Pinpoint the cell where the given text exists, returning its (X, Y) midpoint coordinate. 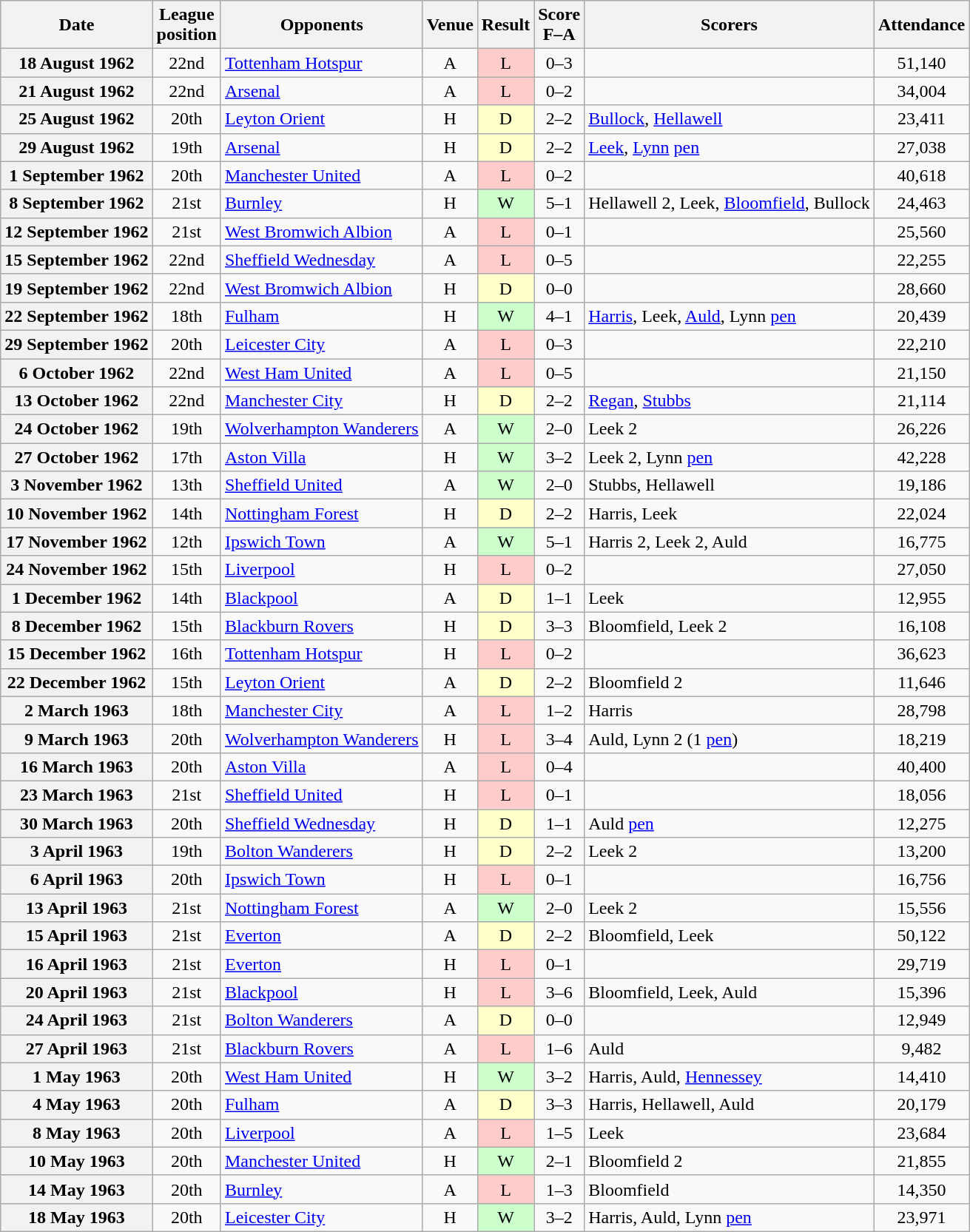
Regan, Stubbs (730, 401)
1 December 1962 (77, 598)
3–6 (559, 992)
23 March 1963 (77, 795)
Leagueposition (186, 25)
Leek, Lynn pen (730, 147)
Bloomfield, Leek (730, 936)
Scorers (730, 25)
50,122 (921, 936)
29 August 1962 (77, 147)
23,411 (921, 119)
Leek 2, Lynn pen (730, 457)
18 August 1962 (77, 63)
22,210 (921, 344)
14,410 (921, 1077)
Auld pen (730, 824)
16,775 (921, 542)
9 March 1963 (77, 738)
14 May 1963 (77, 1189)
Harris, Leek, Auld, Lynn pen (730, 316)
1 September 1962 (77, 175)
42,228 (921, 457)
Result (505, 25)
15,556 (921, 908)
23,971 (921, 1217)
22,024 (921, 514)
28,660 (921, 288)
40,400 (921, 767)
3–4 (559, 738)
10 May 1963 (77, 1161)
29,719 (921, 964)
40,618 (921, 175)
22,255 (921, 260)
20,439 (921, 316)
25,560 (921, 232)
Bloomfield, Leek 2 (730, 626)
16th (186, 654)
Auld, Lynn 2 (1 pen) (730, 738)
36,623 (921, 654)
3 April 1963 (77, 852)
8 September 1962 (77, 203)
Auld (730, 1048)
12,275 (921, 824)
Opponents (321, 25)
19,186 (921, 485)
14,350 (921, 1189)
Stubbs, Hellawell (730, 485)
24,463 (921, 203)
Bloomfield (730, 1189)
Harris, Auld, Lynn pen (730, 1217)
Harris, Auld, Hennessey (730, 1077)
21,150 (921, 372)
16 March 1963 (77, 767)
12,955 (921, 598)
15 December 1962 (77, 654)
15 September 1962 (77, 260)
24 November 1962 (77, 570)
19 September 1962 (77, 288)
27,038 (921, 147)
23,684 (921, 1133)
21,855 (921, 1161)
18,219 (921, 738)
Harris (730, 710)
25 August 1962 (77, 119)
27,050 (921, 570)
15 April 1963 (77, 936)
ScoreF–A (559, 25)
17th (186, 457)
Venue (450, 25)
17 November 1962 (77, 542)
28,798 (921, 710)
29 September 1962 (77, 344)
30 March 1963 (77, 824)
4–1 (559, 316)
18,056 (921, 795)
22 September 1962 (77, 316)
11,646 (921, 682)
10 November 1962 (77, 514)
13th (186, 485)
Harris, Leek (730, 514)
6 April 1963 (77, 880)
Harris 2, Leek 2, Auld (730, 542)
0–4 (559, 767)
22 December 1962 (77, 682)
2–1 (559, 1161)
26,226 (921, 429)
8 May 1963 (77, 1133)
2 March 1963 (77, 710)
27 October 1962 (77, 457)
16,756 (921, 880)
12,949 (921, 1020)
21 August 1962 (77, 91)
Harris, Hellawell, Auld (730, 1105)
16,108 (921, 626)
13 October 1962 (77, 401)
16 April 1963 (77, 964)
1–6 (559, 1048)
12 September 1962 (77, 232)
13 April 1963 (77, 908)
4 May 1963 (77, 1105)
51,140 (921, 63)
9,482 (921, 1048)
12th (186, 542)
6 October 1962 (77, 372)
1 May 1963 (77, 1077)
20,179 (921, 1105)
24 October 1962 (77, 429)
20 April 1963 (77, 992)
24 April 1963 (77, 1020)
3 November 1962 (77, 485)
34,004 (921, 91)
Bloomfield, Leek, Auld (730, 992)
1–3 (559, 1189)
Attendance (921, 25)
18 May 1963 (77, 1217)
21,114 (921, 401)
Date (77, 25)
Bullock, Hellawell (730, 119)
13,200 (921, 852)
1–5 (559, 1133)
1–2 (559, 710)
15,396 (921, 992)
Hellawell 2, Leek, Bloomfield, Bullock (730, 203)
27 April 1963 (77, 1048)
8 December 1962 (77, 626)
